Scan for the cell matching the given text and deliver its (X, Y) coordinate at center. 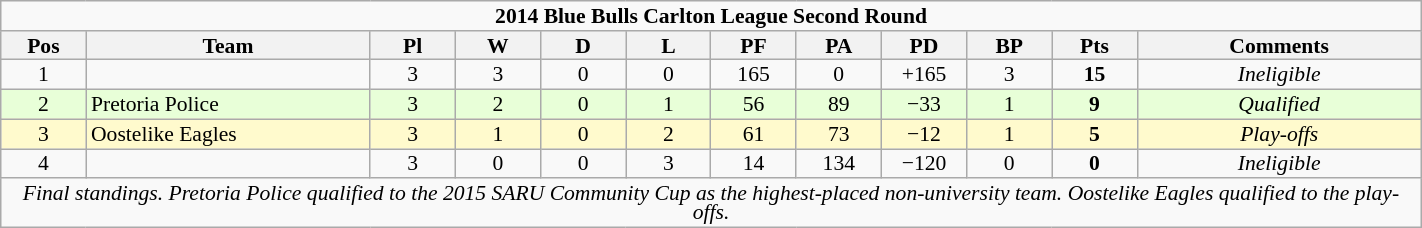
9 (1094, 105)
4 (44, 164)
+165 (924, 75)
14 (754, 164)
−120 (924, 164)
−12 (924, 134)
L (668, 46)
15 (1094, 75)
134 (838, 164)
D (584, 46)
Pts (1094, 46)
5 (1094, 134)
Team (228, 46)
PD (924, 46)
89 (838, 105)
56 (754, 105)
−33 (924, 105)
Pretoria Police (228, 105)
2014 Blue Bulls Carlton League Second Round (711, 16)
BP (1010, 46)
61 (754, 134)
Play-offs (1279, 134)
165 (754, 75)
PA (838, 46)
W (498, 46)
Oostelike Eagles (228, 134)
Comments (1279, 46)
Qualified (1279, 105)
73 (838, 134)
Pl (412, 46)
PF (754, 46)
Pos (44, 46)
